Locate the cell with the specified text and output its [x, y] center coordinate. 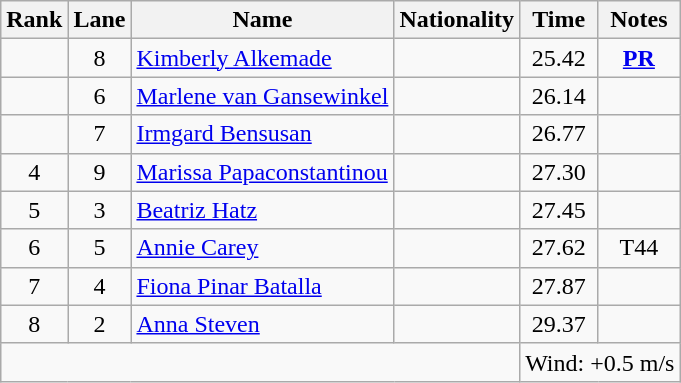
Fiona Pinar Batalla [262, 286]
27.30 [559, 172]
Marissa Papaconstantinou [262, 172]
9 [100, 172]
Time [559, 20]
Wind: +0.5 m/s [600, 362]
PR [639, 58]
Notes [639, 20]
Annie Carey [262, 248]
Kimberly Alkemade [262, 58]
Name [262, 20]
26.14 [559, 96]
25.42 [559, 58]
27.45 [559, 210]
Rank [34, 20]
Marlene van Gansewinkel [262, 96]
2 [100, 324]
3 [100, 210]
Nationality [457, 20]
29.37 [559, 324]
Irmgard Bensusan [262, 134]
T44 [639, 248]
Lane [100, 20]
27.87 [559, 286]
26.77 [559, 134]
Beatriz Hatz [262, 210]
Anna Steven [262, 324]
27.62 [559, 248]
